Return [x, y] of the center of cell containing provided text 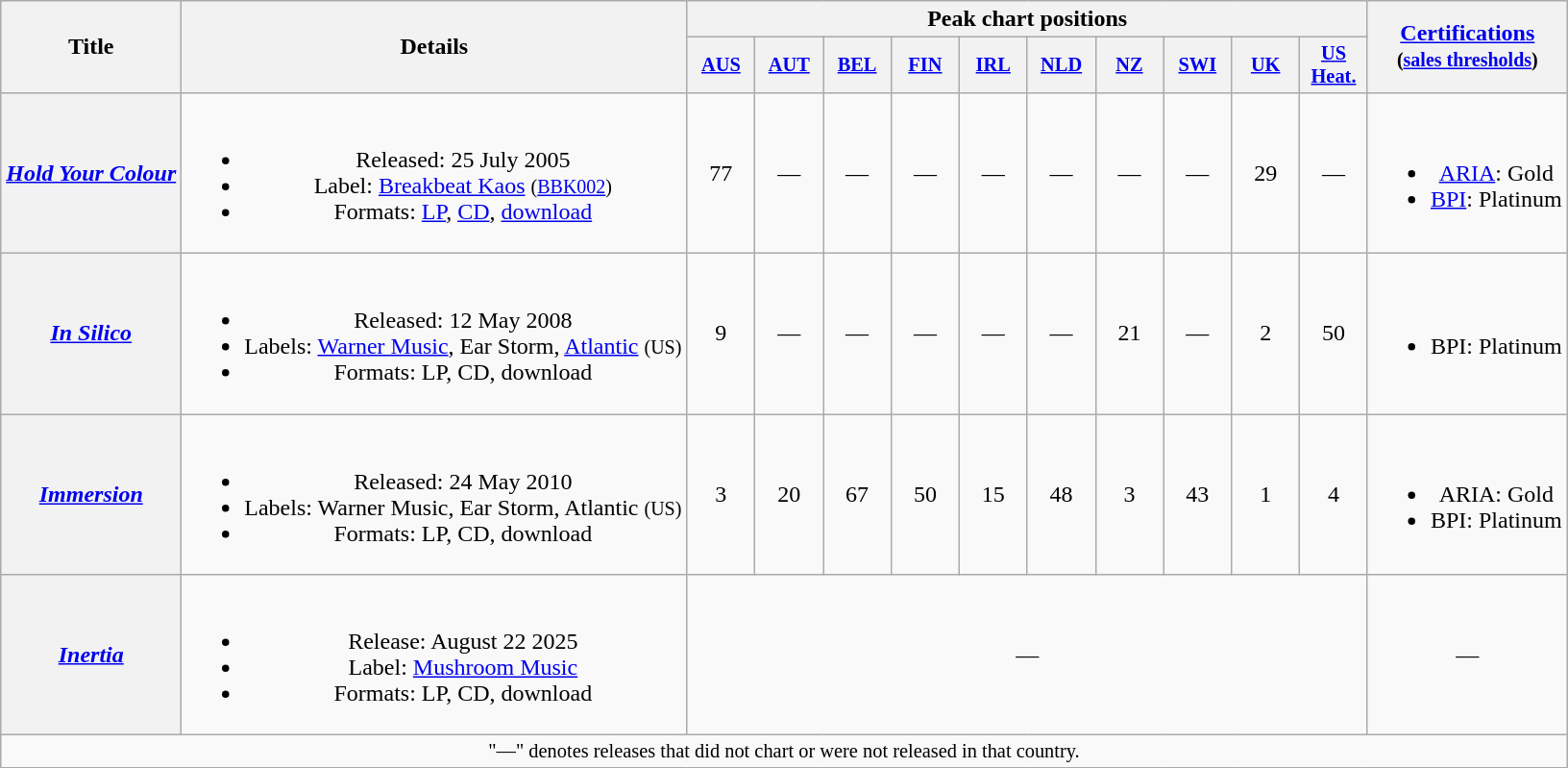
"—" denotes releases that did not chart or were not released in that country. [784, 752]
Release: August 22 2025Label: Mushroom MusicFormats: LP, CD, download [434, 656]
USHeat. [1334, 65]
21 [1130, 334]
9 [721, 334]
FIN [924, 65]
BPI: Platinum [1467, 334]
1 [1266, 494]
Released: 24 May 2010Labels: Warner Music, Ear Storm, Atlantic (US)Formats: LP, CD, download [434, 494]
Inertia [91, 656]
20 [790, 494]
Released: 12 May 2008Labels: Warner Music, Ear Storm, Atlantic (US)Formats: LP, CD, download [434, 334]
Details [434, 47]
BEL [857, 65]
Hold Your Colour [91, 173]
77 [721, 173]
Certifications(sales thresholds) [1467, 47]
AUT [790, 65]
Released: 25 July 2005Label: Breakbeat Kaos (BBK002)Formats: LP, CD, download [434, 173]
In Silico [91, 334]
NLD [1061, 65]
Immersion [91, 494]
43 [1197, 494]
2 [1266, 334]
67 [857, 494]
UK [1266, 65]
Title [91, 47]
NZ [1130, 65]
29 [1266, 173]
15 [993, 494]
SWI [1197, 65]
Peak chart positions [1028, 19]
IRL [993, 65]
4 [1334, 494]
AUS [721, 65]
48 [1061, 494]
